Identify which cell holds the provided text, then report its (x, y) central coordinate. 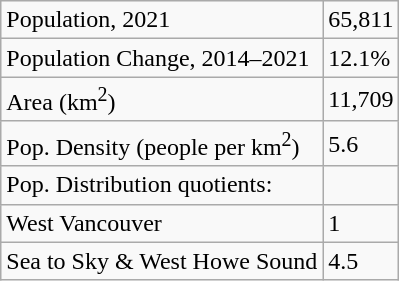
1 (361, 223)
Pop. Density (people per km2) (162, 144)
Population Change, 2014–2021 (162, 58)
4.5 (361, 261)
Pop. Distribution quotients: (162, 185)
65,811 (361, 20)
Area (km2) (162, 100)
West Vancouver (162, 223)
Population, 2021 (162, 20)
12.1% (361, 58)
11,709 (361, 100)
Sea to Sky & West Howe Sound (162, 261)
5.6 (361, 144)
